Detect which cell encompasses the target text, then output its [x, y] center coordinate. 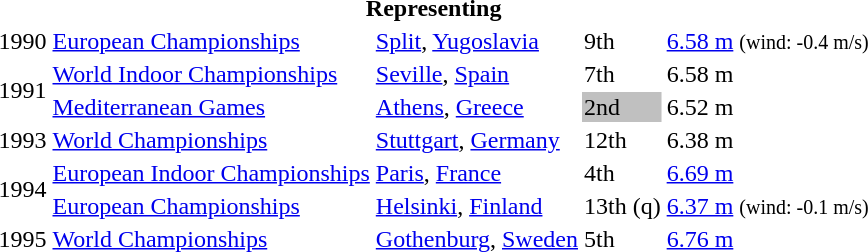
9th [622, 41]
7th [622, 74]
Mediterranean Games [211, 107]
Athens, Greece [476, 107]
Stuttgart, Germany [476, 140]
Paris, France [476, 173]
European Indoor Championships [211, 173]
World Indoor Championships [211, 74]
World Championships [211, 140]
2nd [622, 107]
Split, Yugoslavia [476, 41]
Helsinki, Finland [476, 206]
12th [622, 140]
13th (q) [622, 206]
4th [622, 173]
Seville, Spain [476, 74]
